Provide the (X, Y) coordinate of the cell's center where the given text is located.  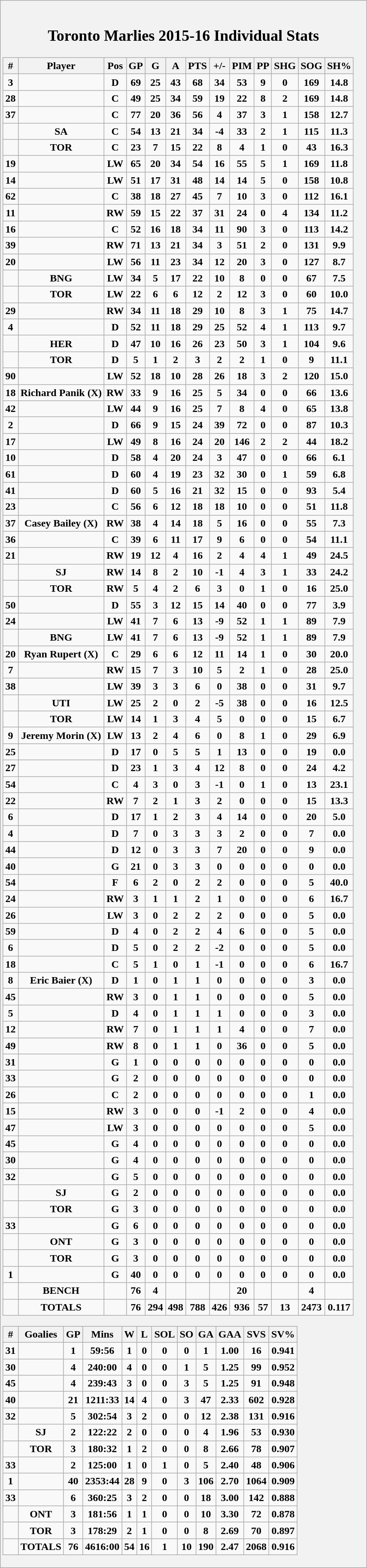
4.2 (339, 768)
302:54 (102, 1416)
68 (197, 82)
180:32 (102, 1449)
10.3 (339, 425)
0.941 (283, 1351)
0.878 (283, 1514)
0.906 (283, 1465)
UTI (61, 703)
23.1 (339, 784)
146 (242, 442)
6.8 (339, 474)
PP (263, 66)
112 (312, 197)
0.948 (283, 1383)
294 (155, 1307)
127 (312, 262)
426 (220, 1307)
104 (312, 343)
239:43 (102, 1383)
2.40 (230, 1465)
57 (263, 1307)
91 (257, 1383)
1.00 (230, 1351)
9.6 (339, 343)
134 (312, 213)
24.5 (339, 556)
122:22 (102, 1432)
93 (312, 490)
7.3 (339, 523)
SVS (257, 1335)
Player (61, 66)
6.1 (339, 458)
-4 (220, 131)
10.0 (339, 294)
Casey Bailey (X) (61, 523)
6.7 (339, 719)
2353:44 (102, 1481)
SH% (339, 66)
15.0 (339, 376)
190 (206, 1547)
3.9 (339, 605)
W (130, 1335)
PTS (197, 66)
178:29 (102, 1530)
87 (312, 425)
6.9 (339, 736)
SHG (285, 66)
78 (257, 1449)
7.5 (339, 278)
A (176, 66)
69 (136, 82)
106 (206, 1481)
13.8 (339, 409)
1064 (257, 1481)
115 (312, 131)
0.909 (283, 1481)
4616:00 (102, 1547)
11.2 (339, 213)
0.928 (283, 1400)
GAA (230, 1335)
61 (10, 474)
18.2 (339, 442)
0.117 (339, 1307)
5.4 (339, 490)
99 (257, 1367)
16.3 (339, 148)
11.3 (339, 131)
788 (197, 1307)
1.96 (230, 1432)
3.30 (230, 1514)
10.8 (339, 180)
498 (176, 1307)
-5 (220, 703)
2473 (312, 1307)
GA (206, 1335)
0.952 (283, 1367)
71 (136, 245)
SOL (165, 1335)
2.47 (230, 1547)
936 (242, 1307)
14.7 (339, 311)
HER (61, 343)
59:56 (102, 1351)
240:00 (102, 1367)
0.930 (283, 1432)
14.2 (339, 229)
SV% (283, 1335)
42 (10, 409)
3.00 (230, 1498)
0.897 (283, 1530)
62 (10, 197)
5.0 (339, 817)
SOG (312, 66)
Eric Baier (X) (61, 981)
24.2 (339, 572)
181:56 (102, 1514)
2.33 (230, 1400)
-2 (220, 948)
0.888 (283, 1498)
BENCH (61, 1291)
2.70 (230, 1481)
PIM (242, 66)
SA (61, 131)
12.5 (339, 703)
SO (186, 1335)
L (144, 1335)
142 (257, 1498)
2.69 (230, 1530)
Jeremy Morin (X) (61, 736)
Richard Panik (X) (61, 393)
13.6 (339, 393)
602 (257, 1400)
9.9 (339, 245)
75 (312, 311)
Goalies (41, 1335)
Ryan Rupert (X) (61, 654)
13.3 (339, 801)
Pos (115, 66)
67 (312, 278)
120 (312, 376)
F (115, 882)
1211:33 (102, 1400)
2068 (257, 1547)
2.66 (230, 1449)
12.7 (339, 115)
8.7 (339, 262)
58 (136, 458)
+/- (220, 66)
360:25 (102, 1498)
70 (257, 1530)
2.38 (230, 1416)
16.1 (339, 197)
40.0 (339, 882)
0.907 (283, 1449)
20.0 (339, 654)
Mins (102, 1335)
125:00 (102, 1465)
